Output the (X, Y) coordinate of the center of the cell containing the given text.  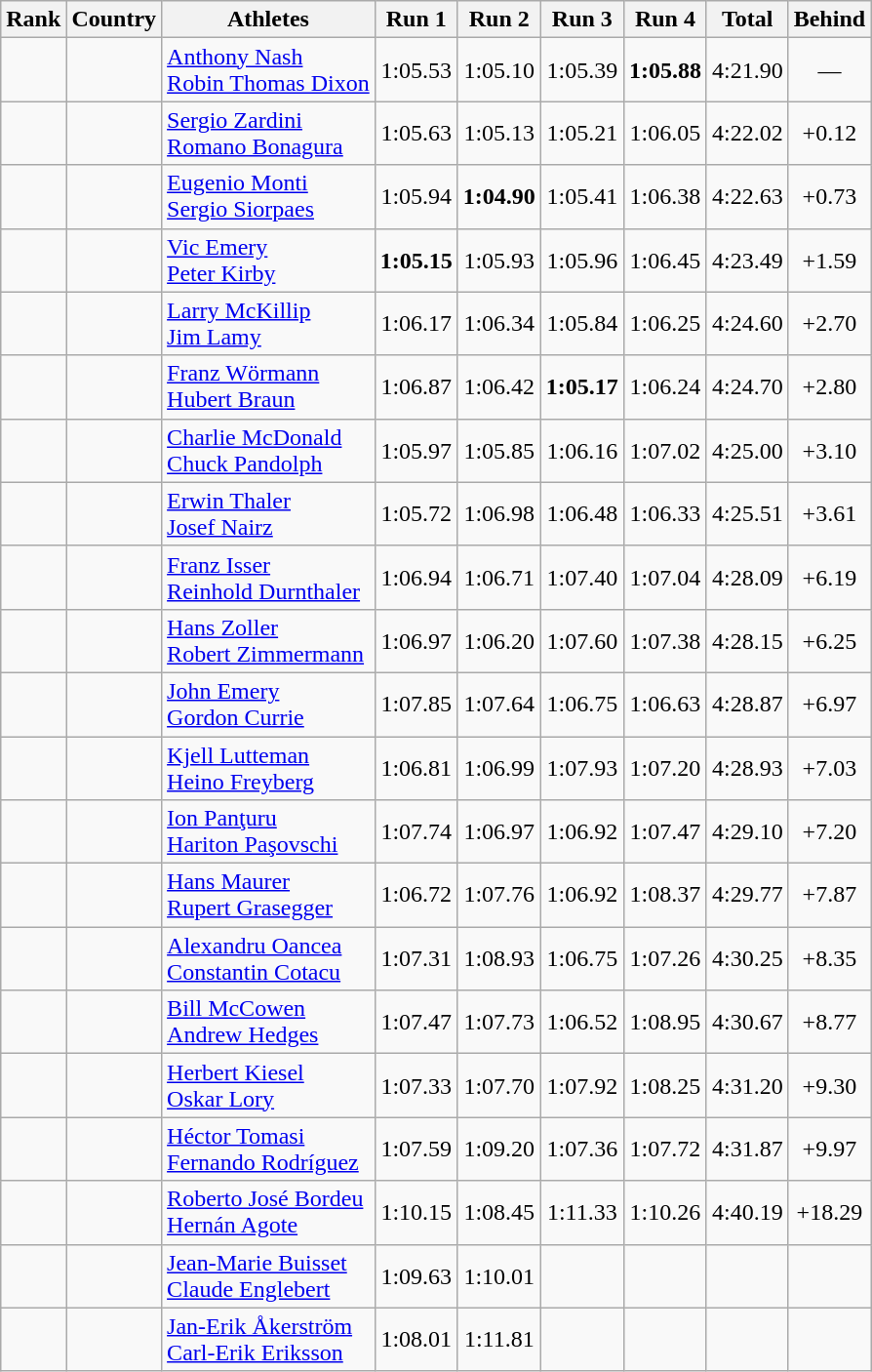
1:05.41 (581, 197)
+3.61 (829, 513)
1:06.42 (499, 386)
1:05.93 (499, 260)
1:06.17 (416, 324)
1:11.33 (581, 1212)
+7.87 (829, 896)
+9.97 (829, 1150)
Anthony Nash Robin Thomas Dixon (269, 70)
Jan-Erik Åkerström Carl-Erik Eriksson (269, 1339)
4:30.67 (747, 1023)
1:08.01 (416, 1339)
1:07.72 (665, 1150)
4:28.15 (747, 640)
Run 3 (581, 20)
+8.35 (829, 958)
+2.80 (829, 386)
1:05.63 (416, 133)
1:05.53 (416, 70)
1:07.73 (499, 1023)
Run 1 (416, 20)
1:05.21 (581, 133)
1:07.60 (581, 640)
4:31.20 (747, 1085)
1:08.45 (499, 1212)
Jean-Marie Buisset Claude Englebert (269, 1276)
1:07.74 (416, 831)
1:11.81 (499, 1339)
4:23.49 (747, 260)
1:07.85 (416, 705)
1:07.20 (665, 767)
Erwin Thaler Josef Nairz (269, 513)
4:24.60 (747, 324)
Franz Isser Reinhold Durnthaler (269, 578)
+6.97 (829, 705)
1:06.45 (665, 260)
1:06.38 (665, 197)
4:29.77 (747, 896)
Herbert Kiesel Oskar Lory (269, 1085)
1:09.20 (499, 1150)
4:22.02 (747, 133)
+7.20 (829, 831)
Eugenio Monti Sergio Siorpaes (269, 197)
1:08.25 (665, 1085)
Franz Wörmann Hubert Braun (269, 386)
1:05.15 (416, 260)
1:09.63 (416, 1276)
4:28.09 (747, 578)
+6.25 (829, 640)
1:05.10 (499, 70)
+8.77 (829, 1023)
1:05.97 (416, 451)
Larry McKillip Jim Lamy (269, 324)
1:05.85 (499, 451)
1:06.63 (665, 705)
1:07.64 (499, 705)
1:06.98 (499, 513)
+0.12 (829, 133)
1:06.24 (665, 386)
Vic Emery Peter Kirby (269, 260)
Héctor Tomasi Fernando Rodríguez (269, 1150)
Charlie McDonald Chuck Pandolph (269, 451)
4:40.19 (747, 1212)
4:31.87 (747, 1150)
1:06.71 (499, 578)
1:08.93 (499, 958)
1:06.72 (416, 896)
1:07.33 (416, 1085)
1:10.15 (416, 1212)
Sergio Zardini Romano Bonagura (269, 133)
+3.10 (829, 451)
1:06.87 (416, 386)
1:08.37 (665, 896)
Bill McCowen Andrew Hedges (269, 1023)
1:07.38 (665, 640)
1:05.96 (581, 260)
1:08.95 (665, 1023)
1:05.84 (581, 324)
1:06.52 (581, 1023)
Kjell Lutteman Heino Freyberg (269, 767)
1:06.81 (416, 767)
1:07.70 (499, 1085)
+0.73 (829, 197)
Roberto José Bordeu Hernán Agote (269, 1212)
1:10.01 (499, 1276)
1:04.90 (499, 197)
Run 4 (665, 20)
Country (114, 20)
1:07.76 (499, 896)
1:07.40 (581, 578)
4:25.00 (747, 451)
John Emery Gordon Currie (269, 705)
Hans Zoller Robert Zimmermann (269, 640)
1:06.20 (499, 640)
1:06.34 (499, 324)
1:07.92 (581, 1085)
+6.19 (829, 578)
1:07.59 (416, 1150)
+1.59 (829, 260)
4:28.87 (747, 705)
1:06.33 (665, 513)
4:30.25 (747, 958)
1:05.39 (581, 70)
1:07.04 (665, 578)
Hans Maurer Rupert Grasegger (269, 896)
4:28.93 (747, 767)
Total (747, 20)
1:07.02 (665, 451)
1:05.17 (581, 386)
4:21.90 (747, 70)
4:22.63 (747, 197)
1:05.13 (499, 133)
1:05.72 (416, 513)
Run 2 (499, 20)
1:06.05 (665, 133)
Alexandru Oancea Constantin Cotacu (269, 958)
1:06.16 (581, 451)
4:29.10 (747, 831)
Ion Panţuru Hariton Paşovschi (269, 831)
1:06.48 (581, 513)
1:07.36 (581, 1150)
1:06.94 (416, 578)
4:24.70 (747, 386)
1:07.26 (665, 958)
Athletes (269, 20)
1:10.26 (665, 1212)
Behind (829, 20)
— (829, 70)
+18.29 (829, 1212)
Rank (33, 20)
+7.03 (829, 767)
1:07.93 (581, 767)
4:25.51 (747, 513)
1:05.94 (416, 197)
1:06.99 (499, 767)
+9.30 (829, 1085)
1:06.25 (665, 324)
1:05.88 (665, 70)
1:07.31 (416, 958)
+2.70 (829, 324)
